Pinpoint the cell where the given text exists, returning its (X, Y) midpoint coordinate. 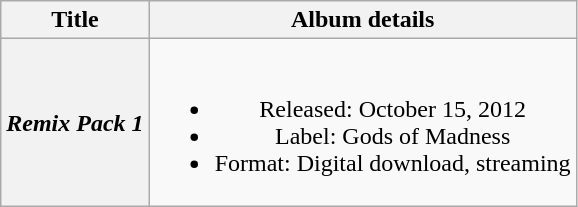
Released: October 15, 2012Label: Gods of MadnessFormat: Digital download, streaming (362, 122)
Remix Pack 1 (75, 122)
Album details (362, 20)
Title (75, 20)
